Return the [X, Y] coordinate for the center point of the cell that contains the specified text.  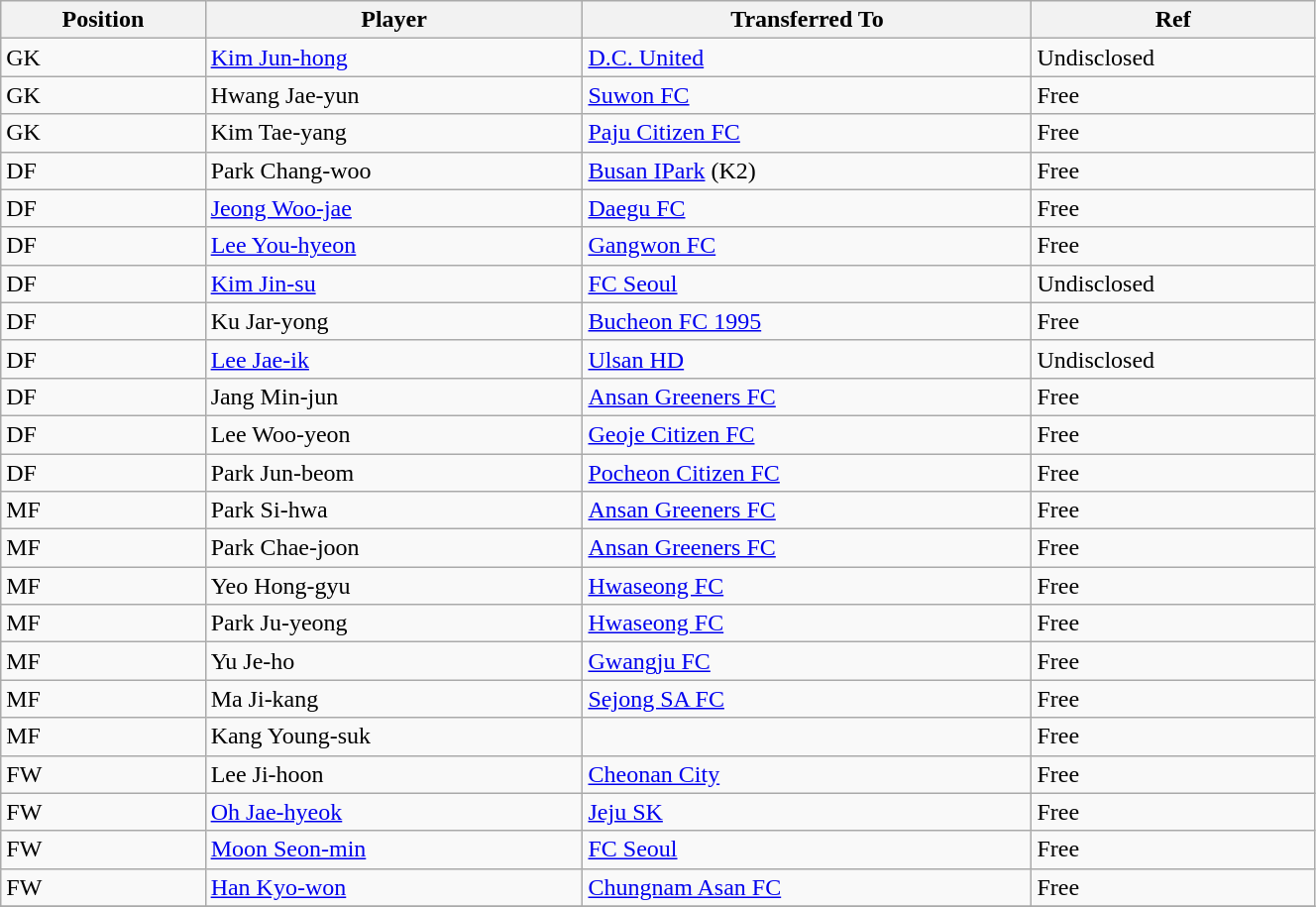
Moon Seon-min [394, 850]
Player [394, 20]
Transferred To [807, 20]
D.C. United [807, 57]
Ku Jar-yong [394, 321]
Position [103, 20]
Yu Je-ho [394, 661]
Gwangju FC [807, 661]
Kim Jun-hong [394, 57]
Park Chae-joon [394, 548]
Geoje Citizen FC [807, 434]
Yeo Hong-gyu [394, 586]
Bucheon FC 1995 [807, 321]
Pocheon Citizen FC [807, 473]
Park Si-hwa [394, 510]
Suwon FC [807, 95]
Cheonan City [807, 774]
Daegu FC [807, 208]
Ma Ji-kang [394, 699]
Kim Jin-su [394, 283]
Gangwon FC [807, 246]
Park Jun-beom [394, 473]
Han Kyo-won [394, 887]
Park Ju-yeong [394, 624]
Park Chang-woo [394, 170]
Sejong SA FC [807, 699]
Lee You-hyeon [394, 246]
Hwang Jae-yun [394, 95]
Paju Citizen FC [807, 133]
Jeju SK [807, 812]
Kim Tae-yang [394, 133]
Jeong Woo-jae [394, 208]
Lee Jae-ik [394, 359]
Kang Young-suk [394, 737]
Lee Woo-yeon [394, 434]
Jang Min-jun [394, 397]
Chungnam Asan FC [807, 887]
Ulsan HD [807, 359]
Lee Ji-hoon [394, 774]
Busan IPark (K2) [807, 170]
Oh Jae-hyeok [394, 812]
Ref [1173, 20]
